Scan for the cell matching the given text and deliver its (x, y) coordinate at center. 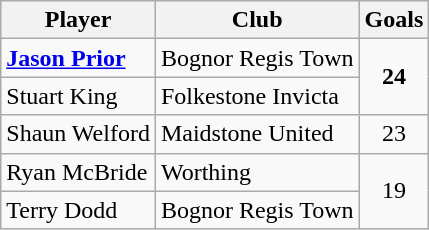
Terry Dodd (78, 210)
Jason Prior (78, 58)
19 (394, 191)
Maidstone United (257, 134)
Goals (394, 20)
24 (394, 77)
Worthing (257, 172)
Club (257, 20)
Stuart King (78, 96)
Player (78, 20)
Shaun Welford (78, 134)
Ryan McBride (78, 172)
23 (394, 134)
Folkestone Invicta (257, 96)
